Search for the cell housing the specified text and yield its [x, y] center coordinate. 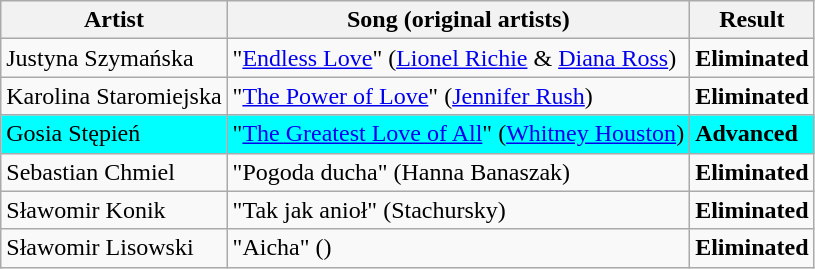
Gosia Stępień [114, 134]
Sławomir Lisowski [114, 248]
Sebastian Chmiel [114, 172]
"Endless Love" (Lionel Richie & Diana Ross) [458, 58]
Song (original artists) [458, 20]
"The Power of Love" (Jennifer Rush) [458, 96]
Sławomir Konik [114, 210]
Advanced [752, 134]
Result [752, 20]
"Aicha" () [458, 248]
"The Greatest Love of All" (Whitney Houston) [458, 134]
Karolina Staromiejska [114, 96]
"Pogoda ducha" (Hanna Banaszak) [458, 172]
"Tak jak anioł" (Stachursky) [458, 210]
Artist [114, 20]
Justyna Szymańska [114, 58]
